Output the [x, y] coordinate of the center of the cell containing the given text.  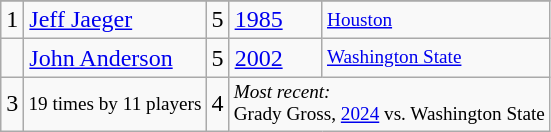
1 [12, 20]
Jeff Jaeger [115, 20]
1985 [276, 20]
19 times by 11 players [115, 104]
Most recent:Grady Gross, 2024 vs. Washington State [389, 104]
4 [218, 104]
Washington State [436, 58]
John Anderson [115, 58]
Houston [436, 20]
2002 [276, 58]
3 [12, 104]
